Identify which cell holds the provided text, then report its (X, Y) central coordinate. 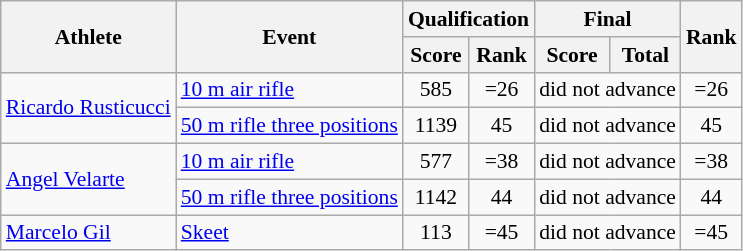
Marcelo Gil (88, 233)
1142 (436, 197)
113 (436, 233)
Athlete (88, 36)
Angel Velarte (88, 180)
Final (608, 19)
577 (436, 162)
Event (290, 36)
1139 (436, 126)
Qualification (468, 19)
Total (646, 55)
585 (436, 90)
Ricardo Rusticucci (88, 108)
Skeet (290, 233)
